For the text-containing cell, return its midpoint in [x, y] coordinate format. 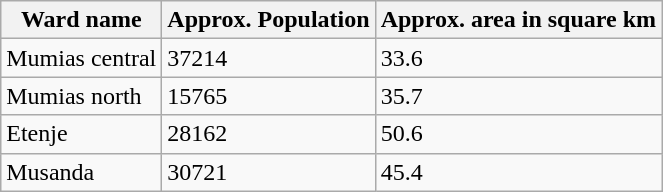
Mumias north [82, 96]
33.6 [518, 58]
Mumias central [82, 58]
Musanda [82, 172]
45.4 [518, 172]
35.7 [518, 96]
Ward name [82, 20]
Etenje [82, 134]
37214 [268, 58]
15765 [268, 96]
50.6 [518, 134]
30721 [268, 172]
Approx. area in square km [518, 20]
28162 [268, 134]
Approx. Population [268, 20]
